Output the (X, Y) coordinate of the center of the cell containing the given text.  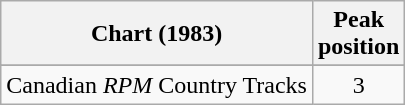
3 (358, 85)
Canadian RPM Country Tracks (157, 85)
Chart (1983) (157, 34)
Peakposition (358, 34)
